Find where the given text appears and provide that cell's center as (X, Y) coordinate. 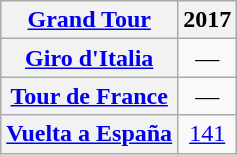
Tour de France (90, 96)
Giro d'Italia (90, 58)
141 (208, 134)
Vuelta a España (90, 134)
2017 (208, 20)
Grand Tour (90, 20)
